Capture the cell that displays the provided text and extract its [x, y] central coordinate. 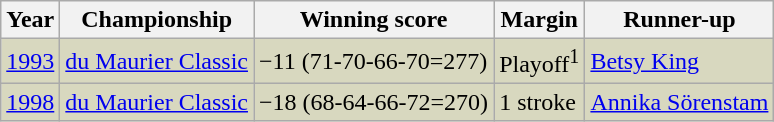
Playoff1 [540, 62]
Year [30, 20]
−11 (71-70-66-70=277) [374, 62]
Winning score [374, 20]
1993 [30, 62]
Margin [540, 20]
1998 [30, 102]
Annika Sörenstam [680, 102]
Betsy King [680, 62]
−18 (68-64-66-72=270) [374, 102]
1 stroke [540, 102]
Runner-up [680, 20]
Championship [157, 20]
